Pinpoint the cell where the given text exists, returning its [x, y] midpoint coordinate. 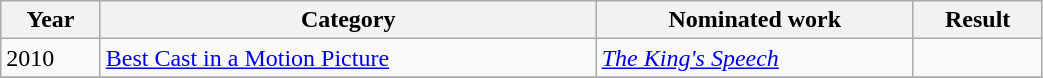
2010 [50, 58]
Best Cast in a Motion Picture [348, 58]
Nominated work [754, 20]
Year [50, 20]
Result [978, 20]
The King's Speech [754, 58]
Category [348, 20]
